Extract the (x, y) coordinate from the center of the cell holding the provided text.  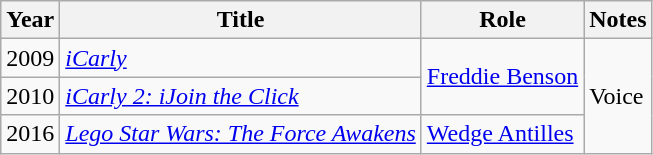
Freddie Benson (502, 77)
2009 (30, 58)
iCarly 2: iJoin the Click (241, 96)
Title (241, 20)
Lego Star Wars: The Force Awakens (241, 134)
iCarly (241, 58)
Notes (618, 20)
2010 (30, 96)
Wedge Antilles (502, 134)
Year (30, 20)
Role (502, 20)
2016 (30, 134)
Voice (618, 96)
